Capture the cell that displays the provided text and extract its (x, y) central coordinate. 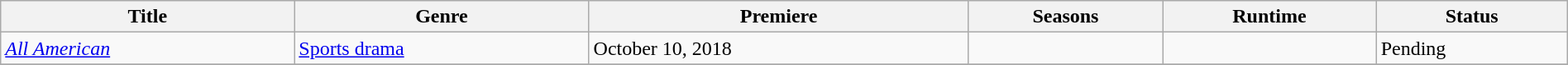
Genre (442, 17)
Title (147, 17)
October 10, 2018 (779, 48)
Premiere (779, 17)
Runtime (1269, 17)
Seasons (1065, 17)
Sports drama (442, 48)
Status (1472, 17)
Pending (1472, 48)
All American (147, 48)
